From the cell containing the given text, extract its center point as (x, y) coordinate. 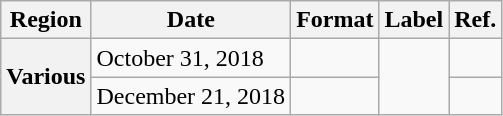
Various (46, 77)
Format (335, 20)
Date (191, 20)
October 31, 2018 (191, 58)
December 21, 2018 (191, 96)
Label (414, 20)
Region (46, 20)
Ref. (476, 20)
